Return the [x, y] coordinate for the center point of the cell that contains the specified text.  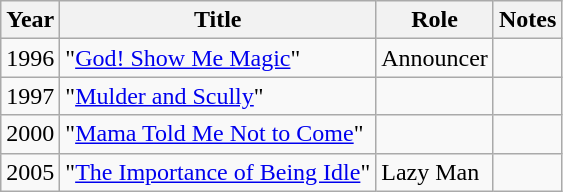
2000 [30, 134]
"Mama Told Me Not to Come" [218, 134]
"God! Show Me Magic" [218, 58]
2005 [30, 172]
Year [30, 20]
"The Importance of Being Idle" [218, 172]
1997 [30, 96]
1996 [30, 58]
Notes [527, 20]
"Mulder and Scully" [218, 96]
Title [218, 20]
Lazy Man [435, 172]
Announcer [435, 58]
Role [435, 20]
